Scan for the cell matching the given text and deliver its (X, Y) coordinate at center. 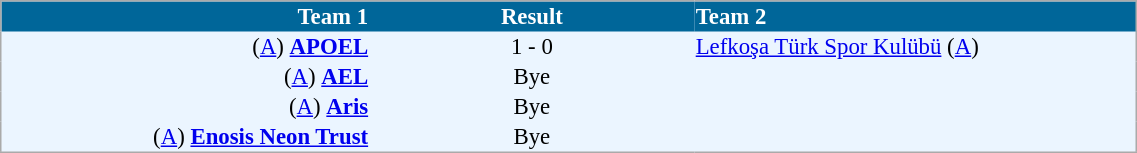
Lefkoşa Türk Spor Kulübü (A) (916, 47)
Result (532, 16)
Team 1 (186, 16)
(A) Enosis Neon Trust (186, 137)
(A) Aris (186, 107)
1 - 0 (532, 47)
(A) APOEL (186, 47)
(A) AEL (186, 77)
Team 2 (916, 16)
